Identify which cell holds the provided text, then report its (X, Y) central coordinate. 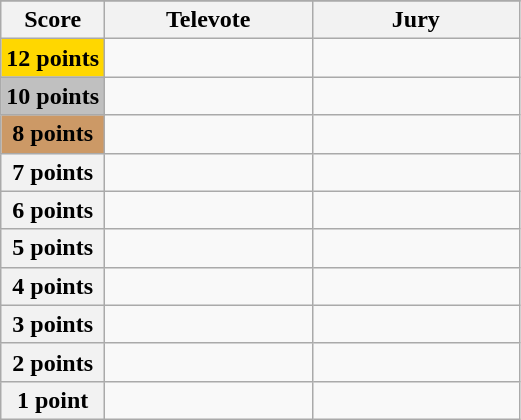
8 points (53, 134)
Jury (416, 20)
4 points (53, 286)
7 points (53, 172)
5 points (53, 248)
10 points (53, 96)
Televote (209, 20)
1 point (53, 400)
Score (53, 20)
12 points (53, 58)
2 points (53, 362)
6 points (53, 210)
3 points (53, 324)
